Capture the cell that displays the provided text and extract its (x, y) central coordinate. 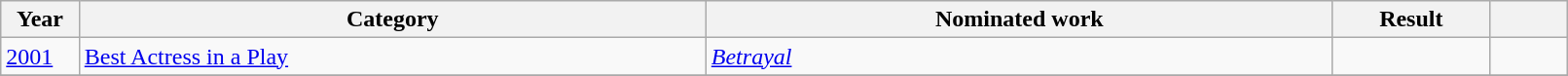
Result (1411, 19)
Best Actress in a Play (392, 57)
2001 (40, 57)
Nominated work (1019, 19)
Category (392, 19)
Betrayal (1019, 57)
Year (40, 19)
